Locate the cell with the specified text and output its (X, Y) center coordinate. 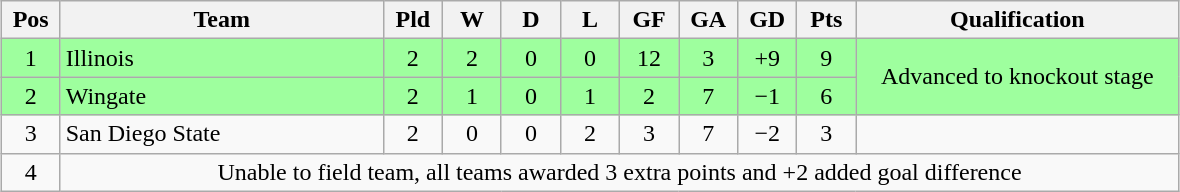
San Diego State (222, 134)
4 (30, 172)
GF (650, 20)
Team (222, 20)
W (472, 20)
+9 (768, 58)
Qualification (1018, 20)
Pts (826, 20)
D (530, 20)
Pos (30, 20)
12 (650, 58)
L (590, 20)
9 (826, 58)
Pld (412, 20)
Wingate (222, 96)
Advanced to knockout stage (1018, 77)
6 (826, 96)
GA (708, 20)
−2 (768, 134)
Unable to field team, all teams awarded 3 extra points and +2 added goal difference (620, 172)
GD (768, 20)
Illinois (222, 58)
−1 (768, 96)
